Search for the cell housing the specified text and yield its [x, y] center coordinate. 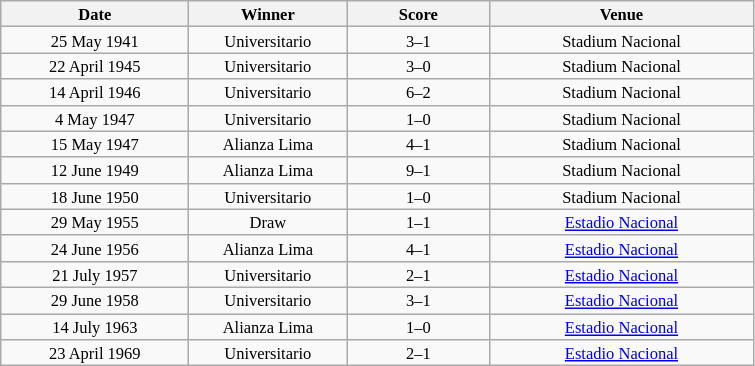
6–2 [418, 92]
29 June 1958 [95, 300]
Draw [268, 222]
Winner [268, 14]
24 June 1956 [95, 248]
15 May 1947 [95, 144]
Venue [622, 14]
Score [418, 14]
14 April 1946 [95, 92]
22 April 1945 [95, 66]
25 May 1941 [95, 40]
14 July 1963 [95, 327]
21 July 1957 [95, 274]
9–1 [418, 170]
23 April 1969 [95, 353]
29 May 1955 [95, 222]
1–1 [418, 222]
18 June 1950 [95, 196]
4 May 1947 [95, 118]
12 June 1949 [95, 170]
3–0 [418, 66]
Date [95, 14]
